Return (X, Y) of the center of cell containing provided text 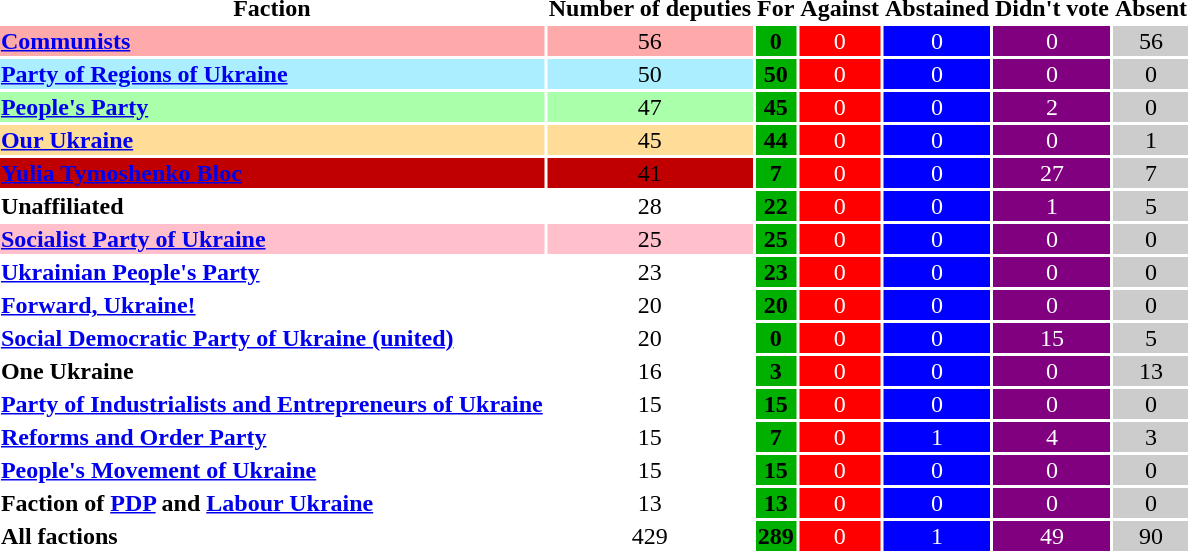
47 (650, 107)
22 (775, 206)
49 (1052, 536)
27 (1052, 173)
44 (775, 140)
41 (650, 173)
28 (650, 206)
16 (650, 371)
289 (775, 536)
2 (1052, 107)
56 (650, 41)
3 (775, 371)
4 (1052, 437)
429 (650, 536)
